Search for the cell housing the specified text and yield its (X, Y) center coordinate. 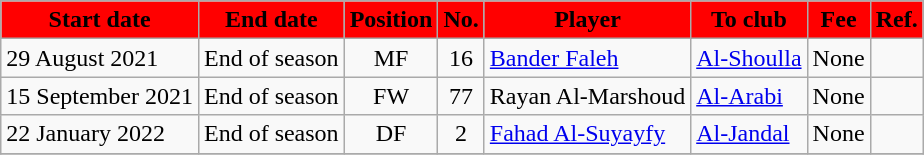
End date (271, 20)
Player (587, 20)
Fahad Al-Suyayfy (587, 134)
Position (391, 20)
2 (461, 134)
Al-Arabi (749, 96)
MF (391, 58)
No. (461, 20)
Al-Jandal (749, 134)
To club (749, 20)
Al-Shoulla (749, 58)
16 (461, 58)
Ref. (896, 20)
Bander Faleh (587, 58)
Start date (100, 20)
29 August 2021 (100, 58)
Fee (838, 20)
22 January 2022 (100, 134)
FW (391, 96)
DF (391, 134)
Rayan Al-Marshoud (587, 96)
15 September 2021 (100, 96)
77 (461, 96)
